Scan for the cell matching the given text and deliver its [X, Y] coordinate at center. 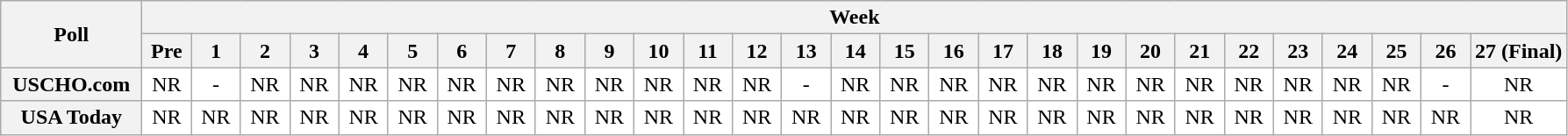
11 [707, 51]
9 [609, 51]
14 [856, 51]
Poll [72, 34]
20 [1150, 51]
5 [412, 51]
19 [1101, 51]
18 [1052, 51]
13 [806, 51]
25 [1396, 51]
10 [658, 51]
27 (Final) [1519, 51]
USCHO.com [72, 84]
4 [363, 51]
21 [1199, 51]
Pre [167, 51]
2 [265, 51]
23 [1298, 51]
12 [757, 51]
USA Today [72, 118]
3 [314, 51]
8 [560, 51]
15 [905, 51]
24 [1347, 51]
6 [462, 51]
16 [954, 51]
17 [1003, 51]
1 [216, 51]
26 [1445, 51]
22 [1249, 51]
Week [855, 18]
7 [511, 51]
